Scan for the cell matching the given text and deliver its [x, y] coordinate at center. 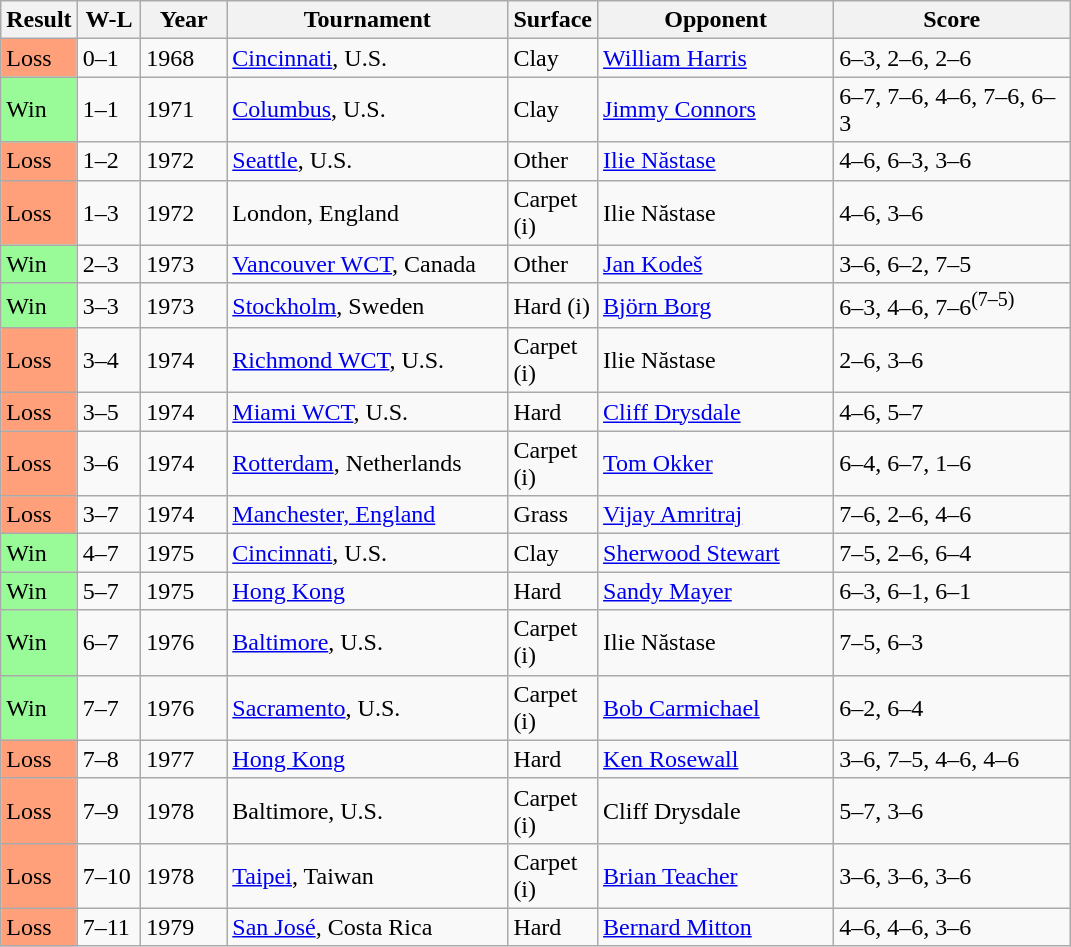
3–3 [109, 306]
Columbus, U.S. [368, 110]
William Harris [716, 58]
Bob Carmichael [716, 708]
Result [39, 20]
Taipei, Taiwan [368, 876]
Grass [553, 515]
Seattle, U.S. [368, 161]
San José, Costa Rica [368, 927]
2–6, 3–6 [952, 360]
Bernard Mitton [716, 927]
6–3, 6–1, 6–1 [952, 591]
4–6, 4–6, 3–6 [952, 927]
Vijay Amritraj [716, 515]
1968 [184, 58]
Tournament [368, 20]
6–2, 6–4 [952, 708]
Score [952, 20]
Björn Borg [716, 306]
0–1 [109, 58]
4–7 [109, 553]
4–6, 3–6 [952, 212]
6–7 [109, 642]
Hard (i) [553, 306]
7–11 [109, 927]
Miami WCT, U.S. [368, 412]
6–3, 4–6, 7–6(7–5) [952, 306]
Manchester, England [368, 515]
Surface [553, 20]
7–5, 2–6, 6–4 [952, 553]
Stockholm, Sweden [368, 306]
1979 [184, 927]
Opponent [716, 20]
Jan Kodeš [716, 264]
Vancouver WCT, Canada [368, 264]
Richmond WCT, U.S. [368, 360]
1971 [184, 110]
6–4, 6–7, 1–6 [952, 464]
Sherwood Stewart [716, 553]
1–1 [109, 110]
4–6, 6–3, 3–6 [952, 161]
1–3 [109, 212]
3–6, 3–6, 3–6 [952, 876]
4–6, 5–7 [952, 412]
3–4 [109, 360]
Ken Rosewall [716, 759]
Sandy Mayer [716, 591]
Sacramento, U.S. [368, 708]
3–5 [109, 412]
5–7, 3–6 [952, 810]
Tom Okker [716, 464]
3–7 [109, 515]
3–6, 6–2, 7–5 [952, 264]
7–10 [109, 876]
3–6, 7–5, 4–6, 4–6 [952, 759]
6–7, 7–6, 4–6, 7–6, 6–3 [952, 110]
W-L [109, 20]
6–3, 2–6, 2–6 [952, 58]
2–3 [109, 264]
7–5, 6–3 [952, 642]
1977 [184, 759]
1–2 [109, 161]
Year [184, 20]
5–7 [109, 591]
London, England [368, 212]
7–8 [109, 759]
7–9 [109, 810]
7–6, 2–6, 4–6 [952, 515]
Rotterdam, Netherlands [368, 464]
Brian Teacher [716, 876]
Jimmy Connors [716, 110]
3–6 [109, 464]
7–7 [109, 708]
